Locate the cell with the specified text and output its (x, y) center coordinate. 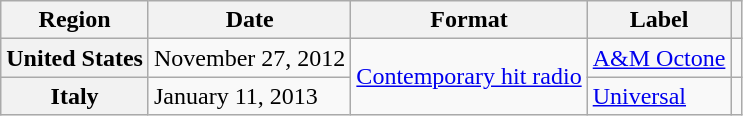
United States (75, 58)
Format (469, 20)
January 11, 2013 (249, 96)
Contemporary hit radio (469, 77)
Italy (75, 96)
Label (659, 20)
Date (249, 20)
A&M Octone (659, 58)
November 27, 2012 (249, 58)
Universal (659, 96)
Region (75, 20)
